Provide the (x, y) coordinate of the cell's center where the given text is located.  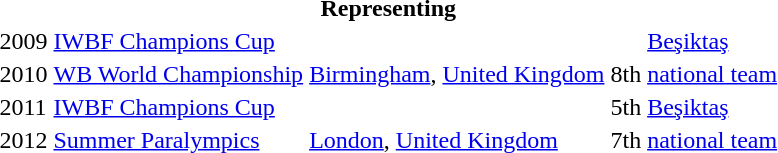
Birmingham, United Kingdom (457, 74)
8th (626, 74)
WB World Championship (178, 74)
5th (626, 107)
